Extract the (x, y) coordinate from the center of the cell holding the provided text.  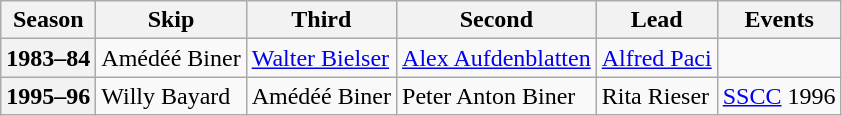
SSCC 1996 (779, 96)
Rita Rieser (656, 96)
Skip (171, 20)
Third (321, 20)
Lead (656, 20)
Events (779, 20)
Peter Anton Biner (497, 96)
Willy Bayard (171, 96)
1995–96 (48, 96)
Season (48, 20)
Second (497, 20)
Alex Aufdenblatten (497, 58)
Walter Bielser (321, 58)
Alfred Paci (656, 58)
1983–84 (48, 58)
